Locate the cell with the specified text and output its (X, Y) center coordinate. 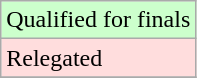
Qualified for finals (98, 20)
Relegated (98, 58)
